Scan for the cell matching the given text and deliver its (x, y) coordinate at center. 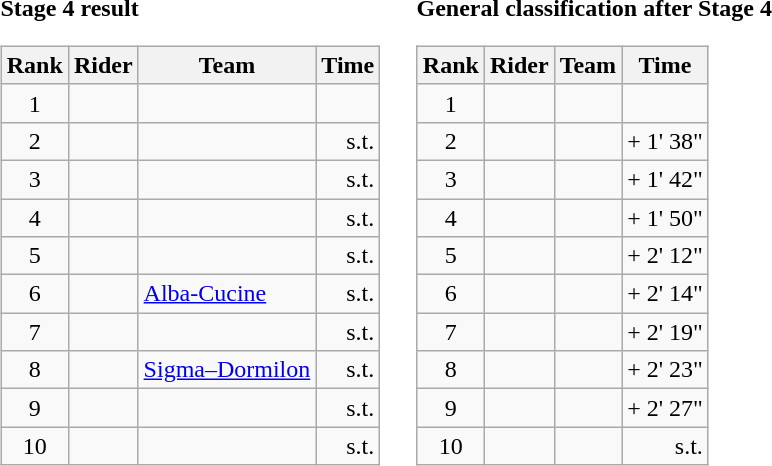
+ 1' 38" (666, 141)
+ 2' 19" (666, 332)
+ 1' 42" (666, 179)
+ 2' 12" (666, 256)
Sigma–Dormilon (227, 370)
+ 1' 50" (666, 217)
+ 2' 14" (666, 294)
+ 2' 23" (666, 370)
+ 2' 27" (666, 408)
Alba-Cucine (227, 294)
